Pinpoint the cell where the given text exists, returning its (X, Y) midpoint coordinate. 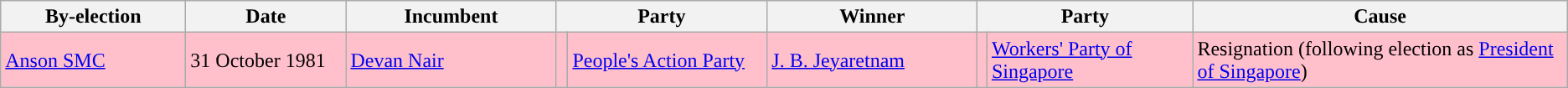
Anson SMC (94, 60)
J. B. Jeyaretnam (873, 60)
Date (266, 17)
31 October 1981 (266, 60)
People's Action Party (668, 60)
Winner (873, 17)
Workers' Party of Singapore (1089, 60)
Resignation (following election as President of Singapore) (1380, 60)
By-election (94, 17)
Cause (1380, 17)
Incumbent (451, 17)
Devan Nair (451, 60)
